Determine the [x, y] coordinate at the center of the cell enclosing the given text.  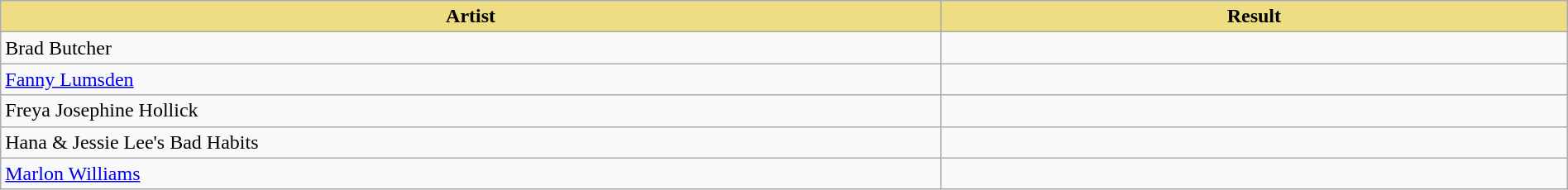
Artist [471, 17]
Result [1254, 17]
Freya Josephine Hollick [471, 111]
Hana & Jessie Lee's Bad Habits [471, 142]
Fanny Lumsden [471, 79]
Marlon Williams [471, 173]
Brad Butcher [471, 48]
